Extract the [X, Y] coordinate from the center of the cell holding the provided text.  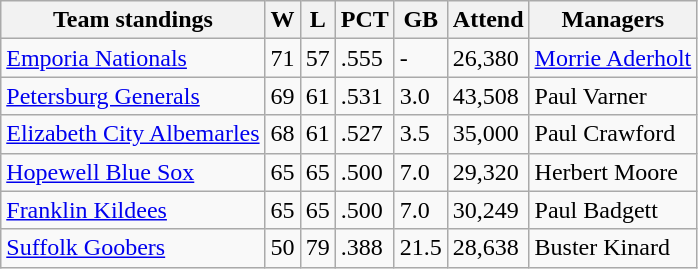
Emporia Nationals [133, 58]
.388 [364, 248]
57 [318, 58]
43,508 [488, 96]
L [318, 20]
Paul Varner [613, 96]
Elizabeth City Albemarles [133, 134]
Hopewell Blue Sox [133, 172]
29,320 [488, 172]
26,380 [488, 58]
Managers [613, 20]
.555 [364, 58]
21.5 [420, 248]
Petersburg Generals [133, 96]
3.5 [420, 134]
79 [318, 248]
W [282, 20]
GB [420, 20]
28,638 [488, 248]
3.0 [420, 96]
69 [282, 96]
30,249 [488, 210]
Herbert Moore [613, 172]
Buster Kinard [613, 248]
.527 [364, 134]
Paul Crawford [613, 134]
Paul Badgett [613, 210]
- [420, 58]
35,000 [488, 134]
50 [282, 248]
PCT [364, 20]
.531 [364, 96]
Suffolk Goobers [133, 248]
Attend [488, 20]
Morrie Aderholt [613, 58]
71 [282, 58]
68 [282, 134]
Franklin Kildees [133, 210]
Team standings [133, 20]
